Scan for the cell matching the given text and deliver its [x, y] coordinate at center. 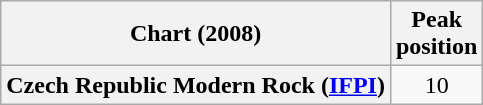
Czech Republic Modern Rock (IFPI) [196, 85]
10 [436, 85]
Chart (2008) [196, 34]
Peakposition [436, 34]
